Extract the [X, Y] coordinate from the center of the cell holding the provided text.  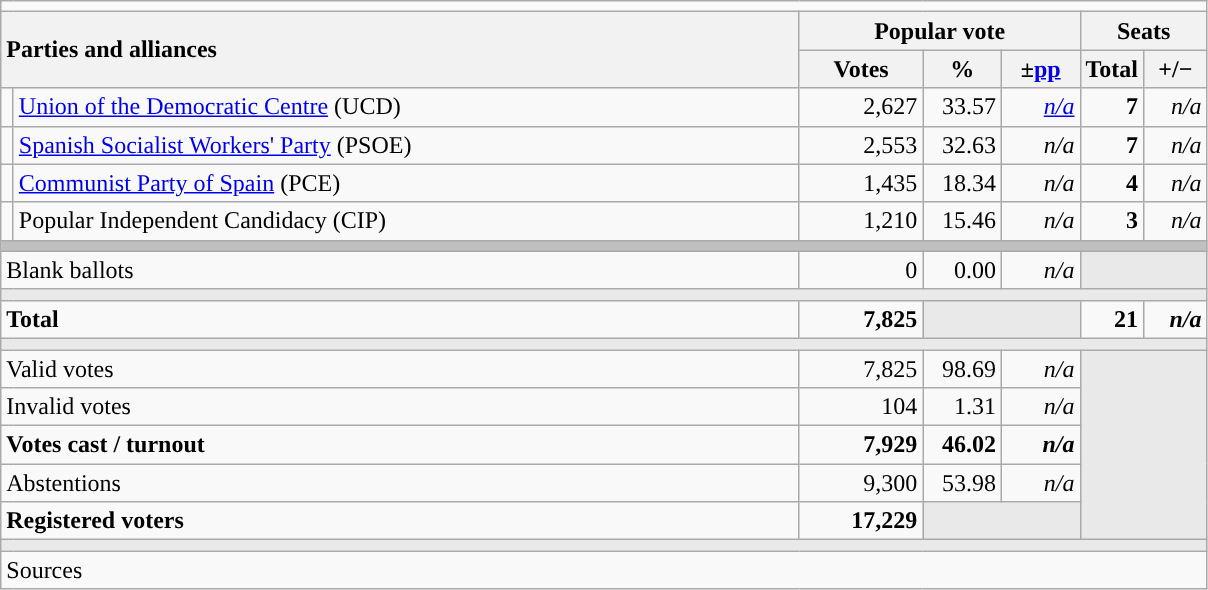
9,300 [861, 483]
33.57 [962, 107]
98.69 [962, 369]
Popular vote [940, 31]
Registered voters [400, 521]
17,229 [861, 521]
46.02 [962, 445]
21 [1112, 319]
0.00 [962, 270]
18.34 [962, 183]
1,210 [861, 221]
1,435 [861, 183]
% [962, 69]
Votes cast / turnout [400, 445]
Abstentions [400, 483]
Seats [1144, 31]
53.98 [962, 483]
2,627 [861, 107]
Invalid votes [400, 407]
Union of the Democratic Centre (UCD) [406, 107]
0 [861, 270]
Sources [604, 570]
Communist Party of Spain (PCE) [406, 183]
3 [1112, 221]
32.63 [962, 145]
4 [1112, 183]
Spanish Socialist Workers' Party (PSOE) [406, 145]
15.46 [962, 221]
+/− [1176, 69]
Blank ballots [400, 270]
Popular Independent Candidacy (CIP) [406, 221]
2,553 [861, 145]
Votes [861, 69]
±pp [1040, 69]
Valid votes [400, 369]
Parties and alliances [400, 50]
1.31 [962, 407]
104 [861, 407]
7,929 [861, 445]
